Return the (x, y) coordinate for the center point of the cell that contains the specified text.  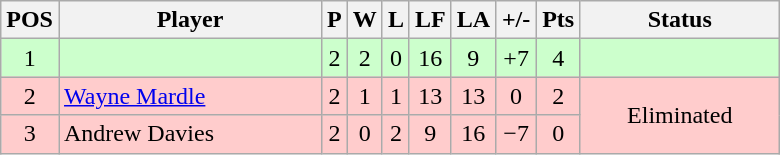
L (396, 20)
LF (430, 20)
Eliminated (680, 115)
P (335, 20)
+/- (516, 20)
3 (30, 134)
+7 (516, 58)
W (364, 20)
Andrew Davies (190, 134)
LA (473, 20)
4 (558, 58)
Pts (558, 20)
−7 (516, 134)
Wayne Mardle (190, 96)
POS (30, 20)
Player (190, 20)
Status (680, 20)
